Scan for the cell matching the given text and deliver its (X, Y) coordinate at center. 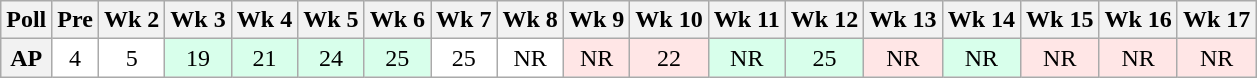
Wk 10 (669, 20)
Wk 14 (981, 20)
Wk 9 (596, 20)
AP (26, 58)
Wk 15 (1060, 20)
Wk 16 (1138, 20)
24 (331, 58)
Wk 4 (264, 20)
21 (264, 58)
Wk 12 (824, 20)
Wk 13 (903, 20)
Poll (26, 20)
19 (198, 58)
4 (76, 58)
Wk 7 (464, 20)
Wk 11 (746, 20)
5 (131, 58)
Wk 3 (198, 20)
22 (669, 58)
Pre (76, 20)
Wk 17 (1216, 20)
Wk 5 (331, 20)
Wk 8 (530, 20)
Wk 6 (397, 20)
Wk 2 (131, 20)
